Search for the cell housing the specified text and yield its [X, Y] center coordinate. 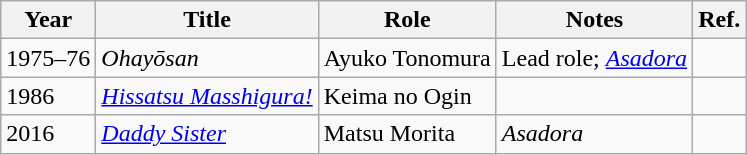
Hissatsu Masshigura! [207, 96]
1975–76 [48, 58]
2016 [48, 134]
Keima no Ogin [407, 96]
Ohayōsan [207, 58]
Asadora [594, 134]
Notes [594, 20]
Lead role; Asadora [594, 58]
Role [407, 20]
1986 [48, 96]
Title [207, 20]
Ref. [720, 20]
Matsu Morita [407, 134]
Year [48, 20]
Ayuko Tonomura [407, 58]
Daddy Sister [207, 134]
